Pinpoint the cell where the given text exists, returning its [x, y] midpoint coordinate. 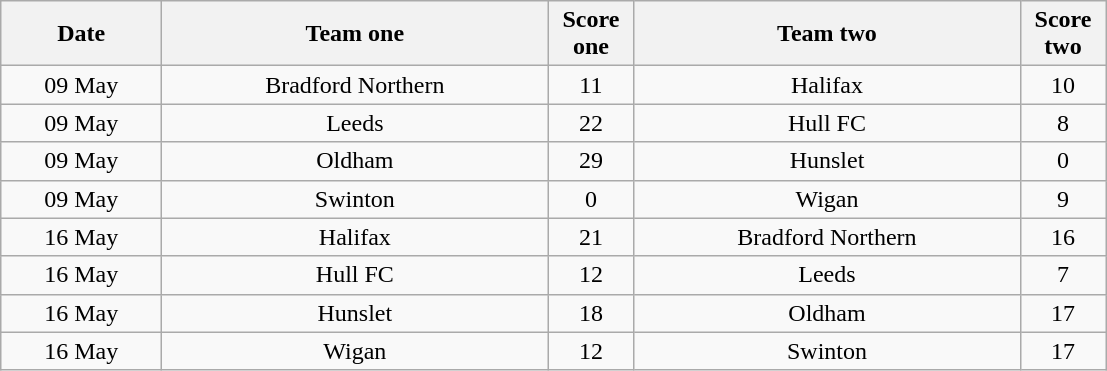
29 [591, 161]
11 [591, 85]
22 [591, 123]
8 [1063, 123]
10 [1063, 85]
21 [591, 237]
Score one [591, 34]
Score two [1063, 34]
18 [591, 313]
16 [1063, 237]
7 [1063, 275]
Team one [355, 34]
9 [1063, 199]
Team two [827, 34]
Date [82, 34]
